Determine the (X, Y) coordinate at the center of the cell enclosing the given text.  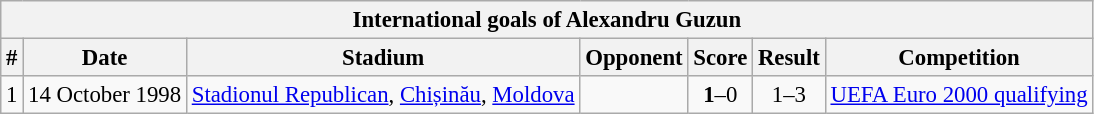
# (12, 58)
UEFA Euro 2000 qualifying (959, 95)
Stadionul Republican, Chișinău, Moldova (382, 95)
1 (12, 95)
Opponent (634, 58)
Score (720, 58)
14 October 1998 (105, 95)
1–3 (790, 95)
Date (105, 58)
1–0 (720, 95)
International goals of Alexandru Guzun (547, 20)
Stadium (382, 58)
Competition (959, 58)
Result (790, 58)
